Output the (x, y) coordinate of the center of the cell containing the given text.  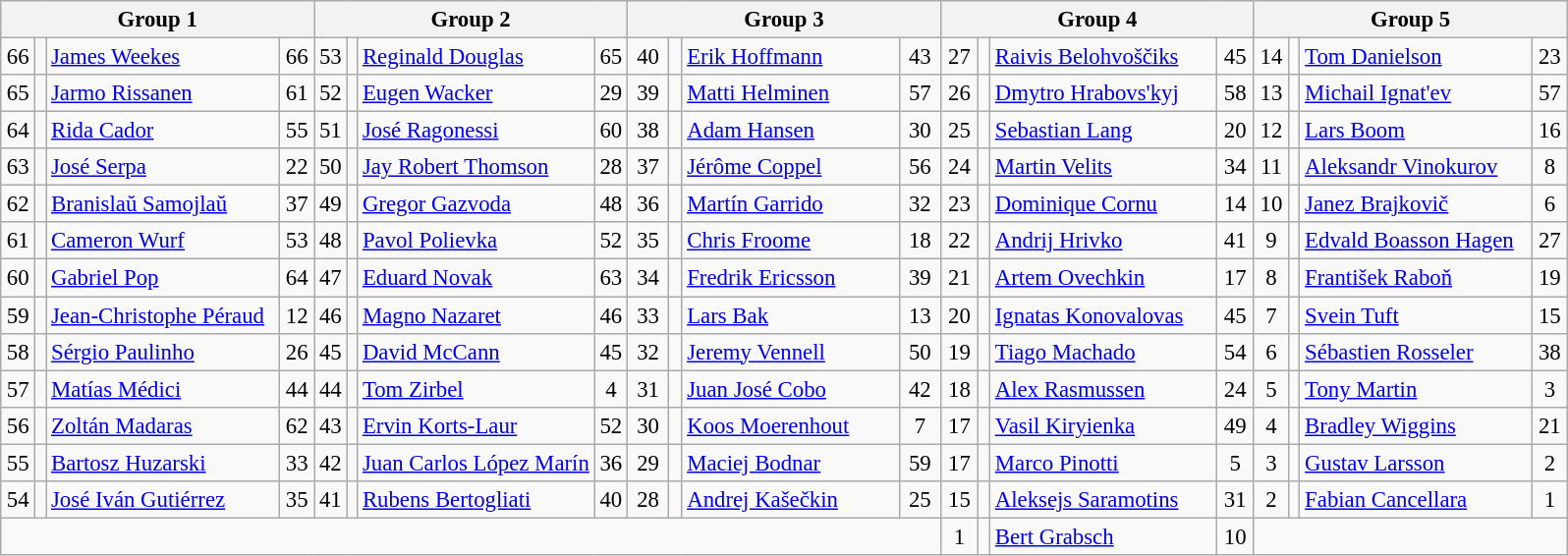
Raivis Belohvoščiks (1102, 57)
Jay Robert Thomson (476, 167)
Chris Froome (790, 241)
Jeremy Vennell (790, 352)
Magno Nazaret (476, 315)
Bartosz Huzarski (163, 463)
Artem Ovechkin (1102, 278)
51 (330, 131)
Aleksandr Vinokurov (1417, 167)
Aleksejs Saramotins (1102, 500)
Cameron Wurf (163, 241)
Koos Moerenhout (790, 425)
Andrej Kašečkin (790, 500)
Tony Martin (1417, 389)
Ervin Korts-Laur (476, 425)
16 (1550, 131)
Pavol Polievka (476, 241)
Jérôme Coppel (790, 167)
Vasil Kiryienka (1102, 425)
David McCann (476, 352)
Tiago Machado (1102, 352)
Branislaŭ Samojlaŭ (163, 204)
Gregor Gazvoda (476, 204)
Adam Hansen (790, 131)
47 (330, 278)
Eduard Novak (476, 278)
Bradley Wiggins (1417, 425)
11 (1271, 167)
Edvald Boasson Hagen (1417, 241)
Lars Boom (1417, 131)
Gustav Larsson (1417, 463)
Svein Tuft (1417, 315)
Tom Danielson (1417, 57)
Zoltán Madaras (163, 425)
Michail Ignat'ev (1417, 93)
Eugen Wacker (476, 93)
Dominique Cornu (1102, 204)
Alex Rasmussen (1102, 389)
Tom Zirbel (476, 389)
Sérgio Paulinho (163, 352)
Bert Grabsch (1102, 536)
James Weekes (163, 57)
José Ragonessi (476, 131)
Lars Bak (790, 315)
Ignatas Konovalovas (1102, 315)
Gabriel Pop (163, 278)
Marco Pinotti (1102, 463)
Janez Brajkovič (1417, 204)
Juan José Cobo (790, 389)
Rida Cador (163, 131)
Fredrik Ericsson (790, 278)
Group 1 (157, 20)
Martin Velits (1102, 167)
Fabian Cancellara (1417, 500)
Dmytro Hrabovs'kyj (1102, 93)
Group 4 (1096, 20)
Andrij Hrivko (1102, 241)
Sebastian Lang (1102, 131)
Jean-Christophe Péraud (163, 315)
Matti Helminen (790, 93)
František Raboň (1417, 278)
Group 2 (472, 20)
Group 3 (784, 20)
José Iván Gutiérrez (163, 500)
Sébastien Rosseler (1417, 352)
Reginald Douglas (476, 57)
Martín Garrido (790, 204)
Rubens Bertogliati (476, 500)
José Serpa (163, 167)
Maciej Bodnar (790, 463)
Juan Carlos López Marín (476, 463)
9 (1271, 241)
Matías Médici (163, 389)
Jarmo Rissanen (163, 93)
Group 5 (1411, 20)
Erik Hoffmann (790, 57)
